Determine the [X, Y] coordinate at the center of the cell enclosing the given text.  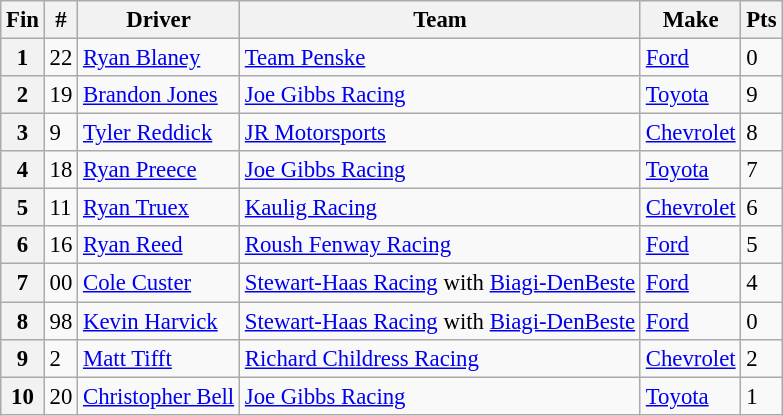
Make [690, 20]
3 [23, 133]
Christopher Bell [159, 396]
# [60, 20]
Tyler Reddick [159, 133]
18 [60, 170]
JR Motorsports [440, 133]
00 [60, 283]
Kevin Harvick [159, 321]
Team Penske [440, 58]
Ryan Preece [159, 170]
Roush Fenway Racing [440, 245]
Cole Custer [159, 283]
20 [60, 396]
Pts [762, 20]
Matt Tifft [159, 358]
16 [60, 245]
11 [60, 208]
98 [60, 321]
Brandon Jones [159, 95]
22 [60, 58]
10 [23, 396]
19 [60, 95]
Driver [159, 20]
Ryan Reed [159, 245]
Kaulig Racing [440, 208]
Ryan Blaney [159, 58]
Fin [23, 20]
Richard Childress Racing [440, 358]
Ryan Truex [159, 208]
Team [440, 20]
